Find where the given text appears and provide that cell's center as (x, y) coordinate. 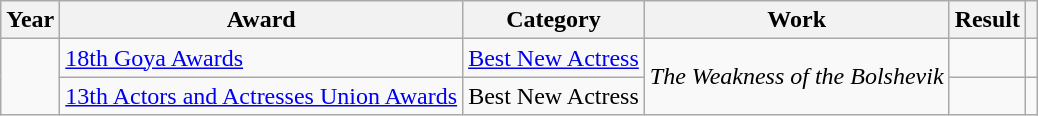
Result (987, 20)
Category (554, 20)
The Weakness of the Bolshevik (796, 77)
13th Actors and Actresses Union Awards (262, 96)
Year (30, 20)
Work (796, 20)
18th Goya Awards (262, 58)
Award (262, 20)
